For the text-containing cell, return its midpoint in [X, Y] coordinate format. 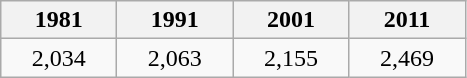
1991 [175, 20]
2,063 [175, 58]
2,034 [59, 58]
2011 [407, 20]
2,155 [291, 58]
2,469 [407, 58]
1981 [59, 20]
2001 [291, 20]
